Identify which cell holds the provided text, then report its (X, Y) central coordinate. 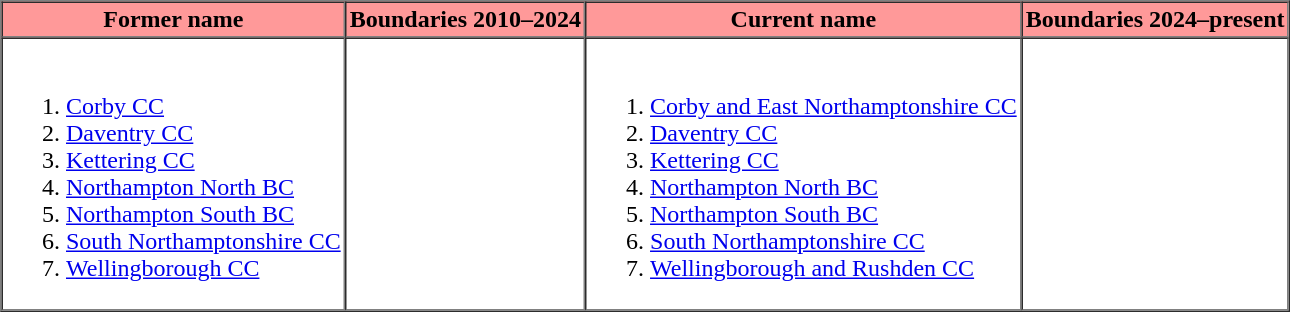
Current name (804, 20)
Former name (174, 20)
Boundaries 2024–present (1155, 20)
Boundaries 2010–2024 (465, 20)
Corby CCDaventry CCKettering CCNorthampton North BCNorthampton South BCSouth Northamptonshire CCWellingborough CC (174, 174)
